Pinpoint the cell where the given text exists, returning its (x, y) midpoint coordinate. 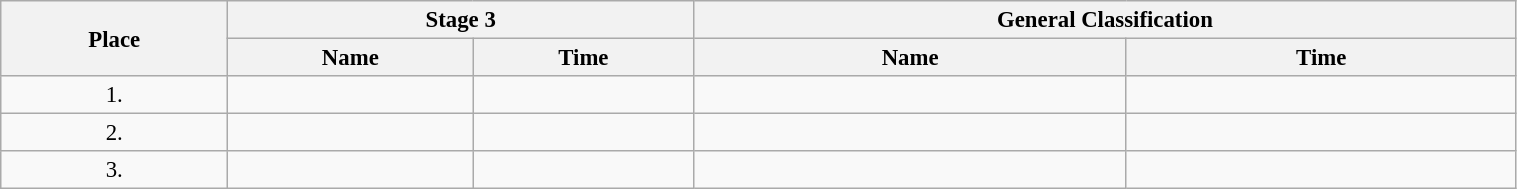
Place (114, 38)
2. (114, 133)
1. (114, 95)
General Classification (1105, 20)
3. (114, 170)
Stage 3 (461, 20)
